Extract the (X, Y) coordinate from the center of the cell holding the provided text.  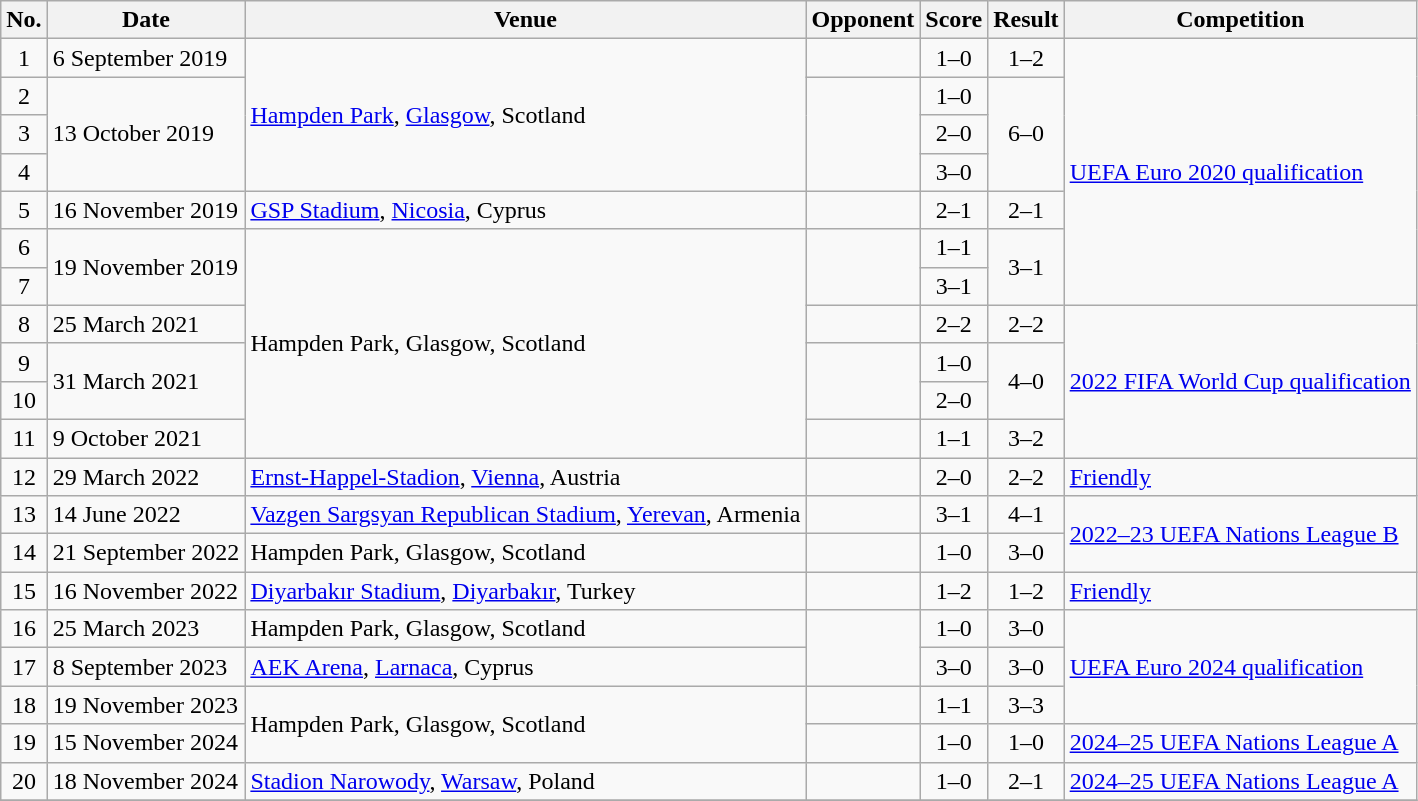
25 March 2023 (146, 629)
19 (24, 743)
4 (24, 172)
GSP Stadium, Nicosia, Cyprus (526, 210)
10 (24, 400)
4–1 (1026, 515)
5 (24, 210)
6–0 (1026, 134)
17 (24, 667)
31 March 2021 (146, 381)
Diyarbakır Stadium, Diyarbakır, Turkey (526, 591)
UEFA Euro 2024 qualification (1240, 667)
14 (24, 553)
7 (24, 286)
Competition (1240, 20)
25 March 2021 (146, 324)
3–2 (1026, 438)
16 November 2022 (146, 591)
Result (1026, 20)
16 (24, 629)
19 November 2023 (146, 705)
Venue (526, 20)
No. (24, 20)
13 (24, 515)
8 September 2023 (146, 667)
11 (24, 438)
13 October 2019 (146, 134)
Vazgen Sargsyan Republican Stadium, Yerevan, Armenia (526, 515)
3–3 (1026, 705)
18 (24, 705)
14 June 2022 (146, 515)
18 November 2024 (146, 781)
Opponent (863, 20)
16 November 2019 (146, 210)
4–0 (1026, 381)
UEFA Euro 2020 qualification (1240, 172)
2022 FIFA World Cup qualification (1240, 381)
2 (24, 96)
Stadion Narowody, Warsaw, Poland (526, 781)
21 September 2022 (146, 553)
20 (24, 781)
12 (24, 477)
9 (24, 362)
AEK Arena, Larnaca, Cyprus (526, 667)
1 (24, 58)
19 November 2019 (146, 267)
Date (146, 20)
8 (24, 324)
29 March 2022 (146, 477)
Score (954, 20)
6 September 2019 (146, 58)
6 (24, 248)
Ernst-Happel-Stadion, Vienna, Austria (526, 477)
9 October 2021 (146, 438)
15 (24, 591)
2022–23 UEFA Nations League B (1240, 534)
15 November 2024 (146, 743)
3 (24, 134)
